Provide the (x, y) coordinate of the cell's center where the given text is located.  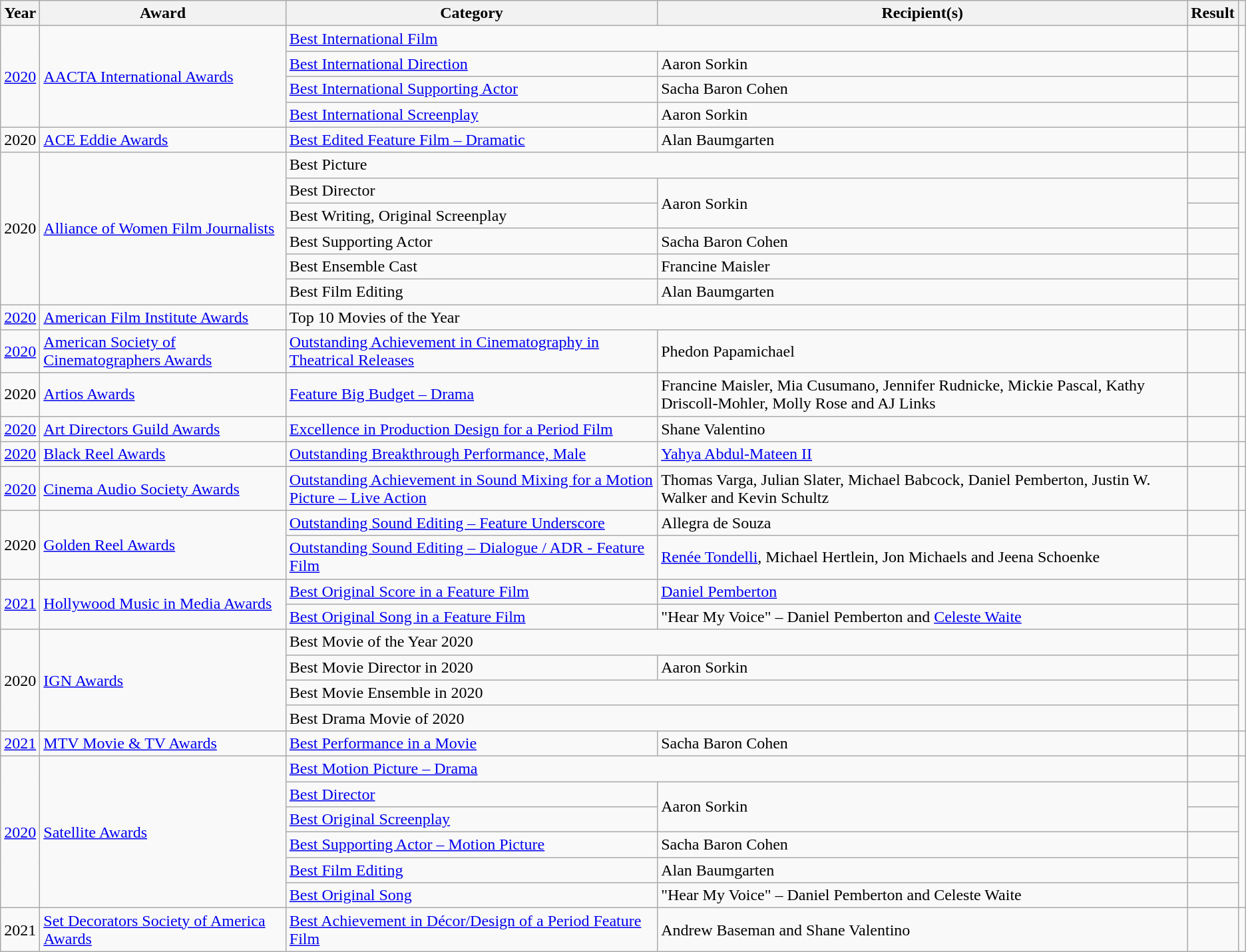
Best Drama Movie of 2020 (736, 718)
Best Supporting Actor (471, 241)
Artios Awards (162, 395)
Best Achievement in Décor/Design of a Period Feature Film (471, 930)
Best Movie of the Year 2020 (736, 642)
Shane Valentino (923, 429)
Best International Supporting Actor (471, 89)
Satellite Awards (162, 832)
Best Edited Feature Film – Dramatic (471, 140)
Phedon Papamichael (923, 351)
Best Performance in a Movie (471, 743)
Best Ensemble Cast (471, 266)
Outstanding Breakthrough Performance, Male (471, 454)
Year (20, 13)
Outstanding Achievement in Sound Mixing for a Motion Picture – Live Action (471, 488)
Recipient(s) (923, 13)
Best International Screenplay (471, 114)
Cinema Audio Society Awards (162, 488)
Best International Direction (471, 64)
Award (162, 13)
Best Supporting Actor – Motion Picture (471, 845)
Best Movie Director in 2020 (471, 667)
Top 10 Movies of the Year (736, 317)
Best Movie Ensemble in 2020 (736, 693)
Hollywood Music in Media Awards (162, 604)
Feature Big Budget – Drama (471, 395)
Black Reel Awards (162, 454)
IGN Awards (162, 680)
Best Original Screenplay (471, 820)
ACE Eddie Awards (162, 140)
American Society of Cinematographers Awards (162, 351)
Outstanding Sound Editing – Dialogue / ADR - Feature Film (471, 557)
Set Decorators Society of America Awards (162, 930)
Outstanding Sound Editing – Feature Underscore (471, 523)
Best Original Score in a Feature Film (471, 591)
Category (471, 13)
AACTA International Awards (162, 77)
Thomas Varga, Julian Slater, Michael Babcock, Daniel Pemberton, Justin W. Walker and Kevin Schultz (923, 488)
Andrew Baseman and Shane Valentino (923, 930)
Excellence in Production Design for a Period Film (471, 429)
Allegra de Souza (923, 523)
Yahya Abdul-Mateen II (923, 454)
Result (1213, 13)
Best International Film (736, 39)
Art Directors Guild Awards (162, 429)
Best Original Song in a Feature Film (471, 617)
MTV Movie & TV Awards (162, 743)
Alliance of Women Film Journalists (162, 228)
Outstanding Achievement in Cinematography in Theatrical Releases (471, 351)
Best Original Song (471, 895)
Best Writing, Original Screenplay (471, 216)
Daniel Pemberton (923, 591)
American Film Institute Awards (162, 317)
Best Motion Picture – Drama (736, 768)
Golden Reel Awards (162, 544)
Best Picture (736, 165)
Francine Maisler, Mia Cusumano, Jennifer Rudnicke, Mickie Pascal, Kathy Driscoll-Mohler, Molly Rose and AJ Links (923, 395)
Renée Tondelli, Michael Hertlein, Jon Michaels and Jeena Schoenke (923, 557)
Francine Maisler (923, 266)
